Capture the cell that displays the provided text and extract its (x, y) central coordinate. 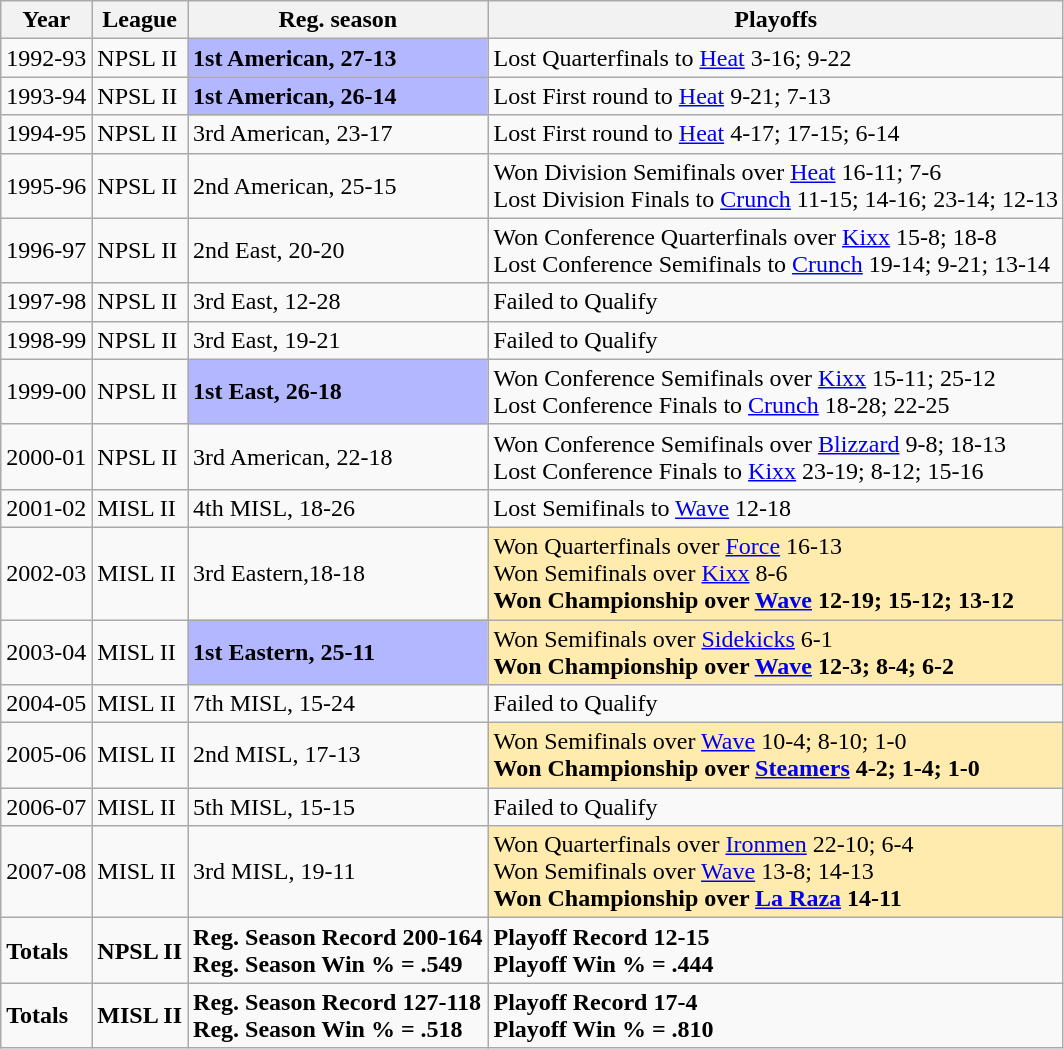
1998-99 (46, 340)
Playoff Record 12-15 Playoff Win % = .444 (776, 950)
7th MISL, 15-24 (338, 704)
Won Quarterfinals over Force 16-13 Won Semifinals over Kixx 8-6 Won Championship over Wave 12-19; 15-12; 13-12 (776, 573)
2002-03 (46, 573)
Won Conference Semifinals over Kixx 15-11; 25-12 Lost Conference Finals to Crunch 18-28; 22-25 (776, 392)
Playoffs (776, 20)
Won Conference Quarterfinals over Kixx 15-8; 18-8 Lost Conference Semifinals to Crunch 19-14; 9-21; 13-14 (776, 250)
3rd East, 19-21 (338, 340)
3rd East, 12-28 (338, 302)
2006-07 (46, 807)
Lost Semifinals to Wave 12-18 (776, 508)
3rd Eastern,18-18 (338, 573)
3rd American, 22-18 (338, 456)
2004-05 (46, 704)
Year (46, 20)
1995-96 (46, 186)
Lost Quarterfinals to Heat 3-16; 9-22 (776, 58)
2nd MISL, 17-13 (338, 756)
1st East, 26-18 (338, 392)
1999-00 (46, 392)
2001-02 (46, 508)
2003-04 (46, 652)
Won Division Semifinals over Heat 16-11; 7-6 Lost Division Finals to Crunch 11-15; 14-16; 23-14; 12-13 (776, 186)
2007-08 (46, 872)
Won Semifinals over Wave 10-4; 8-10; 1-0 Won Championship over Steamers 4-2; 1-4; 1-0 (776, 756)
Lost First round to Heat 9-21; 7-13 (776, 96)
2000-01 (46, 456)
2nd American, 25-15 (338, 186)
1st American, 27-13 (338, 58)
1st American, 26-14 (338, 96)
5th MISL, 15-15 (338, 807)
2nd East, 20-20 (338, 250)
2005-06 (46, 756)
1994-95 (46, 134)
1993-94 (46, 96)
Won Semifinals over Sidekicks 6-1 Won Championship over Wave 12-3; 8-4; 6-2 (776, 652)
1992-93 (46, 58)
Reg. season (338, 20)
4th MISL, 18-26 (338, 508)
Reg. Season Record 200-164 Reg. Season Win % = .549 (338, 950)
3rd MISL, 19-11 (338, 872)
Lost First round to Heat 4-17; 17-15; 6-14 (776, 134)
1996-97 (46, 250)
Won Conference Semifinals over Blizzard 9-8; 18-13 Lost Conference Finals to Kixx 23-19; 8-12; 15-16 (776, 456)
Playoff Record 17-4 Playoff Win % = .810 (776, 1016)
3rd American, 23-17 (338, 134)
1st Eastern, 25-11 (338, 652)
1997-98 (46, 302)
Reg. Season Record 127-118 Reg. Season Win % = .518 (338, 1016)
League (140, 20)
Won Quarterfinals over Ironmen 22-10; 6-4 Won Semifinals over Wave 13-8; 14-13 Won Championship over La Raza 14-11 (776, 872)
